Output the (X, Y) coordinate of the center of the cell containing the given text.  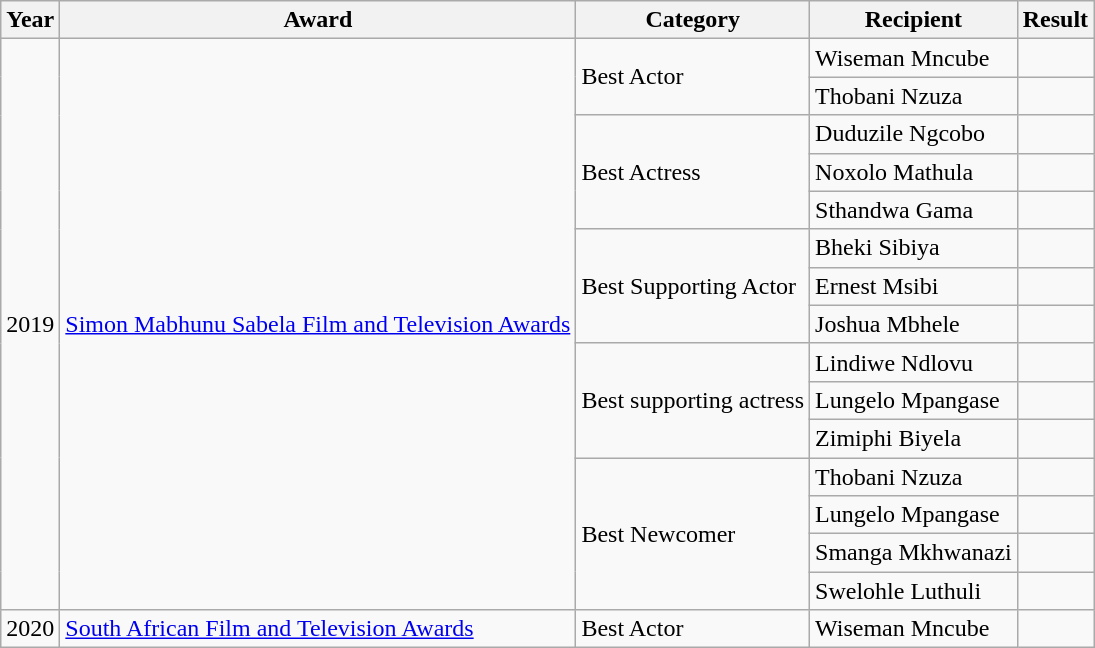
Bheki Sibiya (914, 248)
Category (693, 20)
Smanga Mkhwanazi (914, 553)
2020 (30, 629)
Ernest Msibi (914, 286)
2019 (30, 324)
Year (30, 20)
Lindiwe Ndlovu (914, 362)
Best supporting actress (693, 400)
Zimiphi Biyela (914, 438)
Best Supporting Actor (693, 286)
Sthandwa Gama (914, 210)
Result (1055, 20)
Recipient (914, 20)
Best Newcomer (693, 534)
Award (318, 20)
Simon Mabhunu Sabela Film and Television Awards (318, 324)
Swelohle Luthuli (914, 591)
South African Film and Television Awards (318, 629)
Best Actress (693, 172)
Joshua Mbhele (914, 324)
Noxolo Mathula (914, 172)
Duduzile Ngcobo (914, 134)
